Search for the cell housing the specified text and yield its [X, Y] center coordinate. 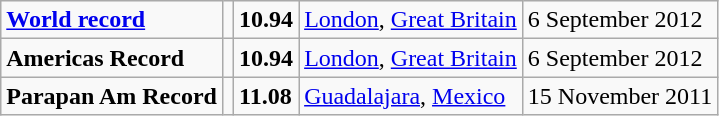
11.08 [266, 96]
15 November 2011 [620, 96]
Guadalajara, Mexico [411, 96]
Americas Record [112, 58]
Parapan Am Record [112, 96]
World record [112, 20]
